Return (X, Y) of the center of cell containing provided text 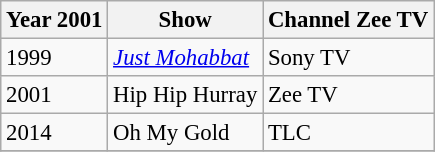
Show (186, 20)
Hip Hip Hurray (186, 95)
Sony TV (348, 58)
1999 (54, 58)
TLC (348, 133)
2001 (54, 95)
Zee TV (348, 95)
Just Mohabbat (186, 58)
Oh My Gold (186, 133)
Channel Zee TV (348, 20)
Year 2001 (54, 20)
2014 (54, 133)
